Search for the cell housing the specified text and yield its (x, y) center coordinate. 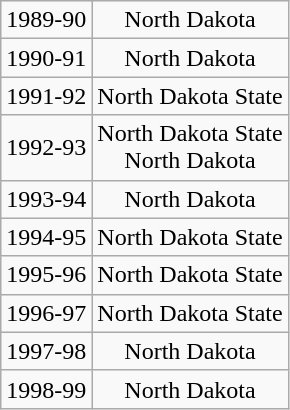
1994-95 (46, 237)
1989-90 (46, 20)
1990-91 (46, 58)
1993-94 (46, 199)
1995-96 (46, 275)
1991-92 (46, 96)
1997-98 (46, 351)
1998-99 (46, 389)
North Dakota StateNorth Dakota (190, 148)
1992-93 (46, 148)
1996-97 (46, 313)
